Determine the (X, Y) coordinate at the center of the cell enclosing the given text.  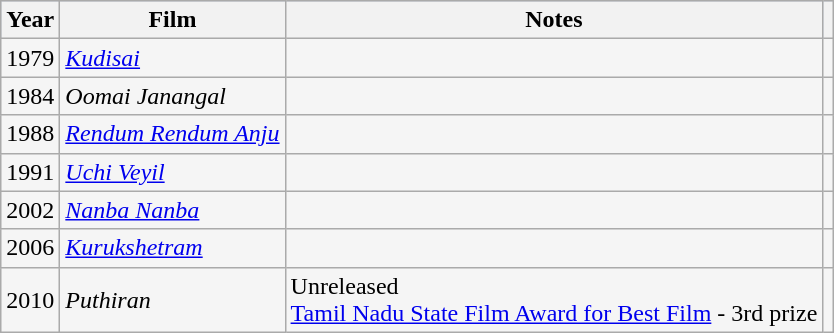
Year (30, 20)
Nanba Nanba (172, 210)
1984 (30, 96)
1991 (30, 172)
Film (172, 20)
1988 (30, 134)
2002 (30, 210)
Oomai Janangal (172, 96)
2006 (30, 248)
Rendum Rendum Anju (172, 134)
Uchi Veyil (172, 172)
Notes (554, 20)
Unreleased Tamil Nadu State Film Award for Best Film - 3rd prize (554, 300)
Puthiran (172, 300)
Kurukshetram (172, 248)
2010 (30, 300)
Kudisai (172, 58)
1979 (30, 58)
